Find where the given text appears and provide that cell's center as (x, y) coordinate. 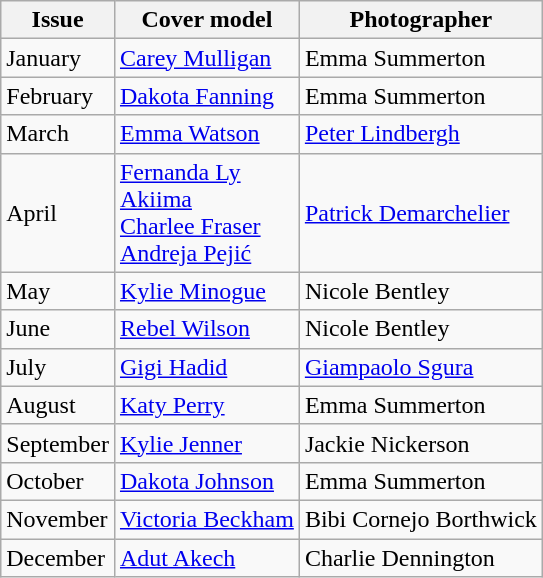
July (58, 367)
Cover model (206, 20)
Emma Watson (206, 134)
August (58, 405)
March (58, 134)
October (58, 481)
January (58, 58)
May (58, 291)
Adut Akech (206, 557)
Patrick Demarchelier (420, 212)
December (58, 557)
April (58, 212)
Gigi Hadid (206, 367)
Kylie Jenner (206, 443)
Photographer (420, 20)
February (58, 96)
Jackie Nickerson (420, 443)
Kylie Minogue (206, 291)
Dakota Johnson (206, 481)
November (58, 519)
June (58, 329)
Charlie Dennington (420, 557)
Katy Perry (206, 405)
Carey Mulligan (206, 58)
Dakota Fanning (206, 96)
Victoria Beckham (206, 519)
Giampaolo Sgura (420, 367)
Bibi Cornejo Borthwick (420, 519)
Fernanda LyAkiimaCharlee FraserAndreja Pejić (206, 212)
Rebel Wilson (206, 329)
Issue (58, 20)
Peter Lindbergh (420, 134)
September (58, 443)
